Locate the cell with the specified text and output its [X, Y] center coordinate. 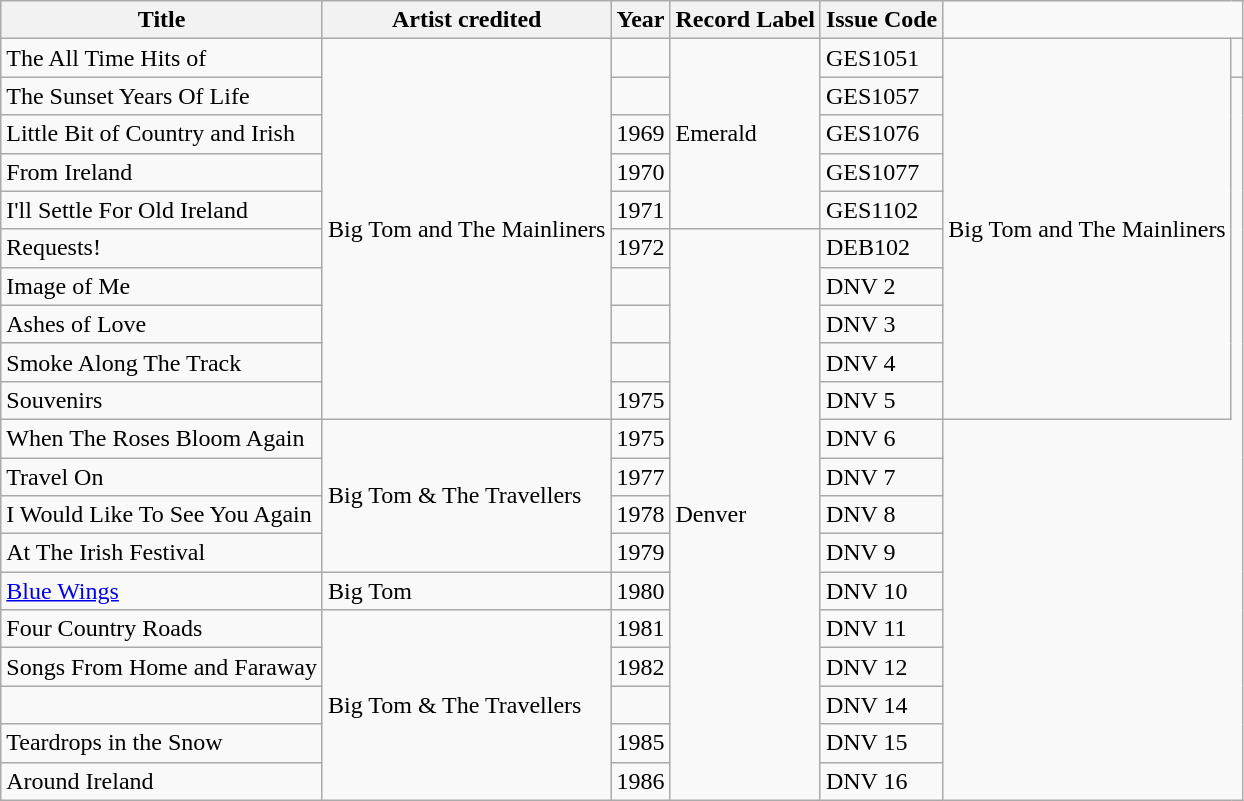
DNV 8 [881, 515]
Travel On [162, 477]
From Ireland [162, 172]
Souvenirs [162, 400]
GES1077 [881, 172]
1980 [640, 591]
DNV 9 [881, 553]
Year [640, 20]
GES1102 [881, 210]
1982 [640, 667]
1969 [640, 134]
DNV 12 [881, 667]
I Would Like To See You Again [162, 515]
Title [162, 20]
Artist credited [466, 20]
1979 [640, 553]
Little Bit of Country and Irish [162, 134]
DEB102 [881, 248]
At The Irish Festival [162, 553]
I'll Settle For Old Ireland [162, 210]
Emerald [745, 134]
Smoke Along The Track [162, 362]
1985 [640, 743]
1978 [640, 515]
GES1076 [881, 134]
DNV 6 [881, 438]
1986 [640, 781]
Blue Wings [162, 591]
Issue Code [881, 20]
DNV 11 [881, 629]
DNV 15 [881, 743]
1977 [640, 477]
GES1057 [881, 96]
Image of Me [162, 286]
Four Country Roads [162, 629]
Requests! [162, 248]
DNV 4 [881, 362]
Teardrops in the Snow [162, 743]
The Sunset Years Of Life [162, 96]
GES1051 [881, 58]
DNV 14 [881, 705]
Record Label [745, 20]
Around Ireland [162, 781]
Songs From Home and Faraway [162, 667]
DNV 2 [881, 286]
1970 [640, 172]
DNV 10 [881, 591]
1972 [640, 248]
Ashes of Love [162, 324]
When The Roses Bloom Again [162, 438]
DNV 3 [881, 324]
The All Time Hits of [162, 58]
DNV 5 [881, 400]
DNV 16 [881, 781]
Denver [745, 514]
Big Tom [466, 591]
DNV 7 [881, 477]
1971 [640, 210]
1981 [640, 629]
